Locate the cell with the specified text and output its (X, Y) center coordinate. 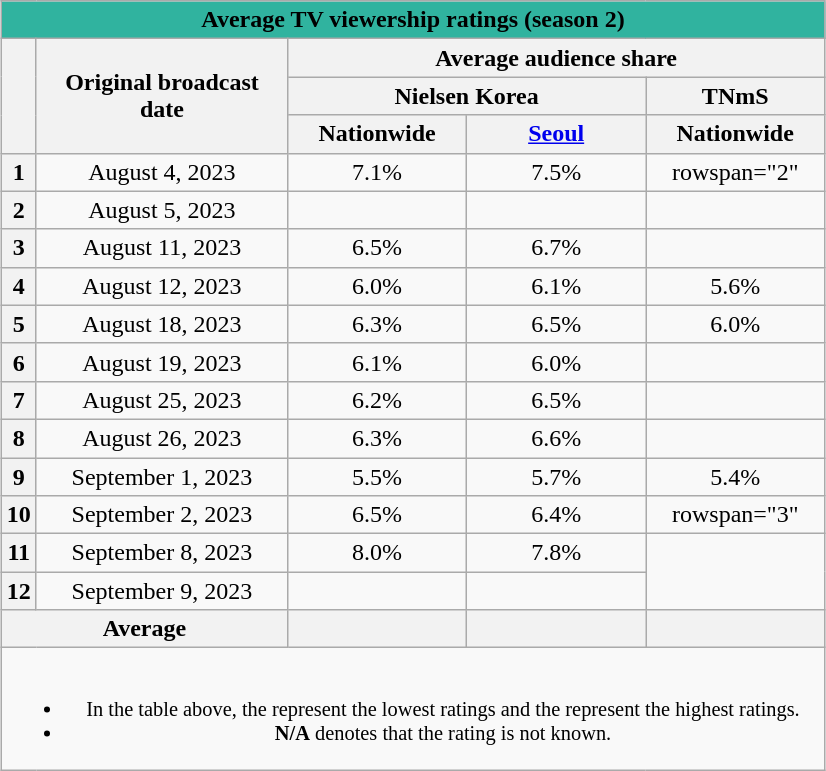
6 (18, 362)
10 (18, 515)
4 (18, 286)
rowspan="3" (736, 515)
8.0% (378, 553)
5.6% (736, 286)
7.8% (556, 553)
Average TV viewership ratings (season 2) (413, 20)
12 (18, 591)
August 11, 2023 (162, 248)
August 18, 2023 (162, 324)
September 9, 2023 (162, 591)
5.7% (556, 477)
August 5, 2023 (162, 210)
Nielsen Korea (467, 96)
Average audience share (556, 58)
2 (18, 210)
5.4% (736, 477)
6.6% (556, 438)
Average (144, 629)
rowspan="2" (736, 172)
6.2% (378, 400)
5 (18, 324)
August 12, 2023 (162, 286)
3 (18, 248)
6.7% (556, 248)
7.5% (556, 172)
6.4% (556, 515)
Original broadcast date (162, 96)
In the table above, the represent the lowest ratings and the represent the highest ratings.N/A denotes that the rating is not known. (413, 709)
8 (18, 438)
7 (18, 400)
September 8, 2023 (162, 553)
Seoul (556, 134)
5.5% (378, 477)
TNmS (736, 96)
11 (18, 553)
September 1, 2023 (162, 477)
7.1% (378, 172)
9 (18, 477)
August 25, 2023 (162, 400)
August 19, 2023 (162, 362)
August 4, 2023 (162, 172)
September 2, 2023 (162, 515)
1 (18, 172)
August 26, 2023 (162, 438)
